From the cell containing the given text, extract its center point as (x, y) coordinate. 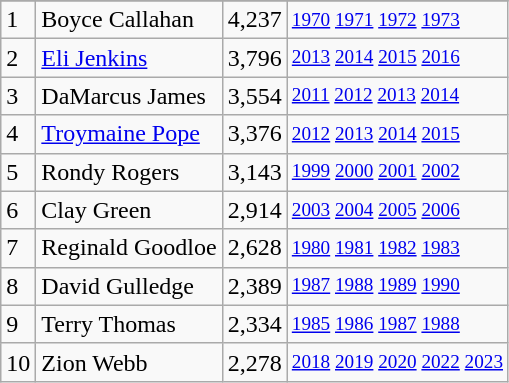
3,796 (254, 58)
1987 1988 1989 1990 (397, 286)
2,628 (254, 248)
Eli Jenkins (129, 58)
Reginald Goodloe (129, 248)
10 (18, 362)
David Gulledge (129, 286)
6 (18, 210)
2012 2013 2014 2015 (397, 134)
9 (18, 324)
3,376 (254, 134)
1999 2000 2001 2002 (397, 172)
2011 2012 2013 2014 (397, 96)
7 (18, 248)
3,143 (254, 172)
5 (18, 172)
2 (18, 58)
Boyce Callahan (129, 20)
1970 1971 1972 1973 (397, 20)
3 (18, 96)
2,389 (254, 286)
Terry Thomas (129, 324)
1985 1986 1987 1988 (397, 324)
2018 2019 2020 2022 2023 (397, 362)
Zion Webb (129, 362)
1 (18, 20)
3,554 (254, 96)
8 (18, 286)
2,334 (254, 324)
Rondy Rogers (129, 172)
Clay Green (129, 210)
1980 1981 1982 1983 (397, 248)
2003 2004 2005 2006 (397, 210)
DaMarcus James (129, 96)
2,278 (254, 362)
Troymaine Pope (129, 134)
2013 2014 2015 2016 (397, 58)
4 (18, 134)
2,914 (254, 210)
4,237 (254, 20)
